Return the [x, y] coordinate for the center point of the cell that contains the specified text.  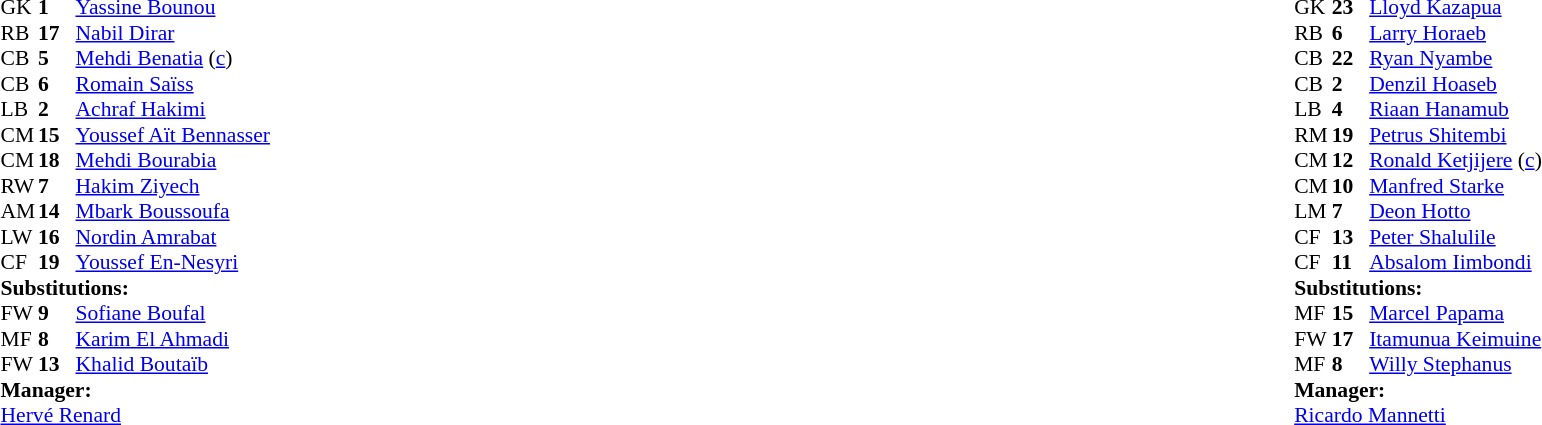
22 [1351, 59]
Mbark Boussoufa [173, 211]
Mehdi Benatia (c) [173, 59]
Sofiane Boufal [173, 313]
RM [1313, 135]
RW [19, 186]
Absalom Iimbondi [1456, 263]
Marcel Papama [1456, 313]
Nordin Amrabat [173, 237]
12 [1351, 161]
Ronald Ketjijere (c) [1456, 161]
Mehdi Bourabia [173, 161]
14 [57, 211]
LM [1313, 211]
Peter Shalulile [1456, 237]
Romain Saïss [173, 84]
LW [19, 237]
Karim El Ahmadi [173, 339]
Denzil Hoaseb [1456, 84]
Willy Stephanus [1456, 365]
11 [1351, 263]
18 [57, 161]
Achraf Hakimi [173, 109]
Manfred Starke [1456, 186]
16 [57, 237]
Nabil Dirar [173, 33]
Ryan Nyambe [1456, 59]
9 [57, 313]
Itamunua Keimuine [1456, 339]
Youssef En-Nesyri [173, 263]
5 [57, 59]
10 [1351, 186]
Hakim Ziyech [173, 186]
4 [1351, 109]
Khalid Boutaïb [173, 365]
Larry Horaeb [1456, 33]
AM [19, 211]
Youssef Aït Bennasser [173, 135]
Deon Hotto [1456, 211]
Petrus Shitembi [1456, 135]
Riaan Hanamub [1456, 109]
